Pinpoint the cell where the given text exists, returning its (x, y) midpoint coordinate. 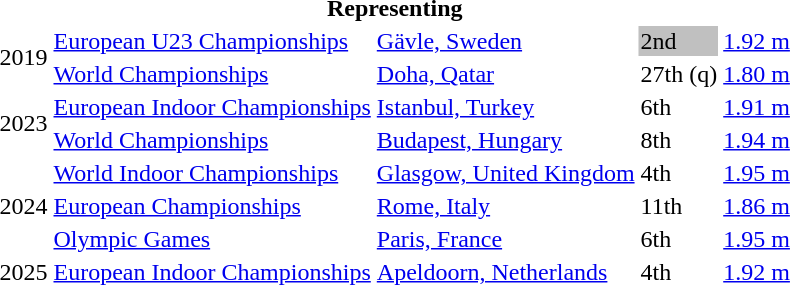
European Indoor Championships (212, 107)
World Indoor Championships (212, 173)
Rome, Italy (506, 206)
2nd (679, 41)
8th (679, 140)
Budapest, Hungary (506, 140)
27th (q) (679, 74)
European U23 Championships (212, 41)
European Championships (212, 206)
4th (679, 173)
11th (679, 206)
Gävle, Sweden (506, 41)
Glasgow, United Kingdom (506, 173)
Paris, France (506, 239)
Olympic Games (212, 239)
Istanbul, Turkey (506, 107)
Doha, Qatar (506, 74)
